For the text-containing cell, return its midpoint in [x, y] coordinate format. 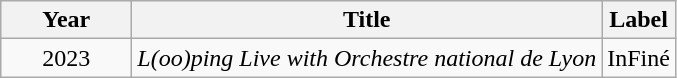
Year [66, 20]
Title [367, 20]
Label [639, 20]
2023 [66, 58]
L(oo)ping Live with Orchestre national de Lyon [367, 58]
InFiné [639, 58]
